For the text-containing cell, return its midpoint in (X, Y) coordinate format. 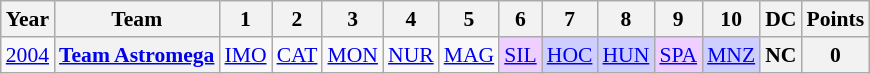
MAG (470, 55)
Points (836, 19)
Team (136, 19)
5 (470, 19)
2 (298, 19)
9 (678, 19)
Team Astromega (136, 55)
8 (626, 19)
MNZ (731, 55)
3 (352, 19)
2004 (28, 55)
HOC (570, 55)
6 (520, 19)
4 (411, 19)
NC (780, 55)
NUR (411, 55)
MON (352, 55)
CAT (298, 55)
Year (28, 19)
HUN (626, 55)
DC (780, 19)
SIL (520, 55)
1 (245, 19)
7 (570, 19)
SPA (678, 55)
0 (836, 55)
IMO (245, 55)
10 (731, 19)
